Detect which cell encompasses the target text, then output its (X, Y) center coordinate. 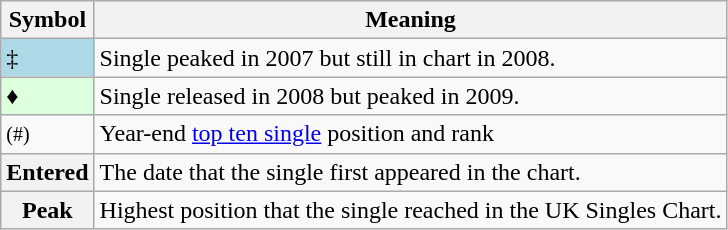
Peak (48, 210)
Year-end top ten single position and rank (410, 134)
Single peaked in 2007 but still in chart in 2008. (410, 58)
(#) (48, 134)
Meaning (410, 20)
‡ (48, 58)
♦ (48, 96)
The date that the single first appeared in the chart. (410, 172)
Symbol (48, 20)
Entered (48, 172)
Highest position that the single reached in the UK Singles Chart. (410, 210)
Single released in 2008 but peaked in 2009. (410, 96)
